Capture the cell that displays the provided text and extract its (x, y) central coordinate. 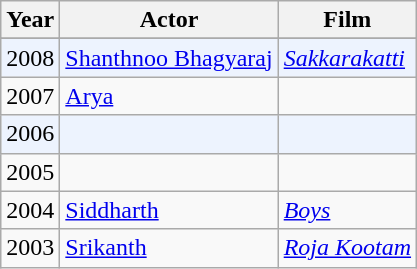
Siddharth (169, 210)
2003 (30, 248)
Actor (169, 20)
2008 (30, 58)
Roja Kootam (347, 248)
2007 (30, 96)
Shanthnoo Bhagyaraj (169, 58)
2004 (30, 210)
2006 (30, 134)
2005 (30, 172)
Sakkarakatti (347, 58)
Year (30, 20)
Boys (347, 210)
Srikanth (169, 248)
Arya (169, 96)
Film (347, 20)
